Provide the (x, y) coordinate of the cell's center where the given text is located.  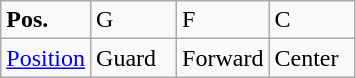
C (312, 20)
Guard (134, 58)
G (134, 20)
Forward (223, 58)
F (223, 20)
Pos. (46, 20)
Position (46, 58)
Center (312, 58)
